Return (X, Y) of the center of cell containing provided text 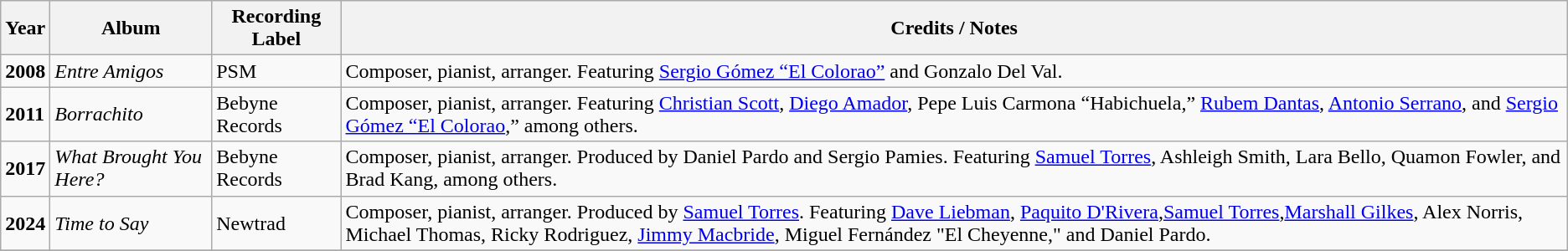
2024 (25, 223)
Time to Say (131, 223)
Recording Label (276, 28)
2008 (25, 71)
PSM (276, 71)
Composer, pianist, arranger. Featuring Sergio Gómez “El Colorao” and Gonzalo Del Val. (954, 71)
Entre Amigos (131, 71)
Newtrad (276, 223)
Borrachito (131, 114)
2017 (25, 169)
Credits / Notes (954, 28)
2011 (25, 114)
What Brought You Here? (131, 169)
Year (25, 28)
Album (131, 28)
